Pinpoint the cell where the given text exists, returning its (x, y) midpoint coordinate. 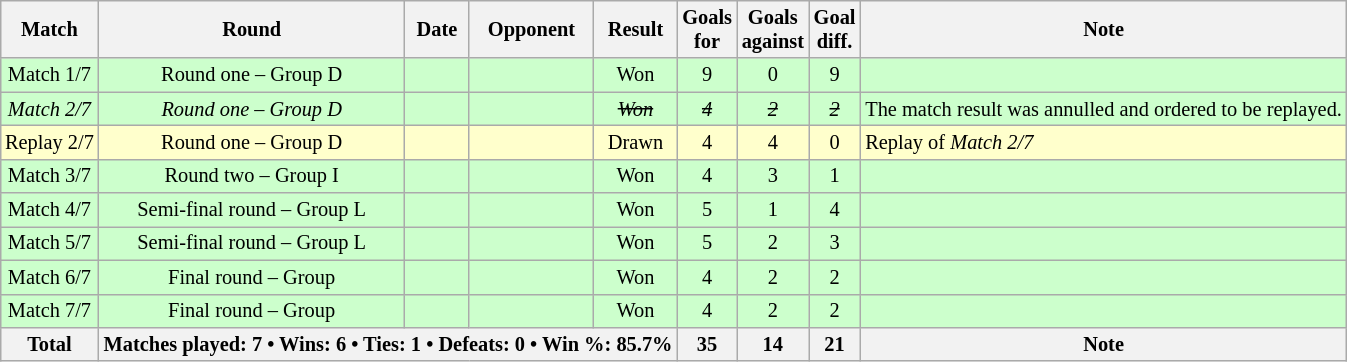
Replay of Match 2/7 (1103, 142)
Match 3/7 (50, 176)
Replay 2/7 (50, 142)
Round two – Group I (252, 176)
Match 5/7 (50, 243)
Match 6/7 (50, 277)
35 (707, 344)
Goalsagainst (773, 29)
Total (50, 344)
Date (438, 29)
Match (50, 29)
Matches played: 7 • Wins: 6 • Ties: 1 • Defeats: 0 • Win %: 85.7% (388, 344)
Opponent (531, 29)
Match 1/7 (50, 75)
The match result was annulled and ordered to be replayed. (1103, 109)
Result (636, 29)
Match 4/7 (50, 210)
Goaldiff. (835, 29)
21 (835, 344)
Match 2/7 (50, 109)
Drawn (636, 142)
Goalsfor (707, 29)
Match 7/7 (50, 311)
14 (773, 344)
Round (252, 29)
